Return the [X, Y] coordinate for the center point of the cell that contains the specified text.  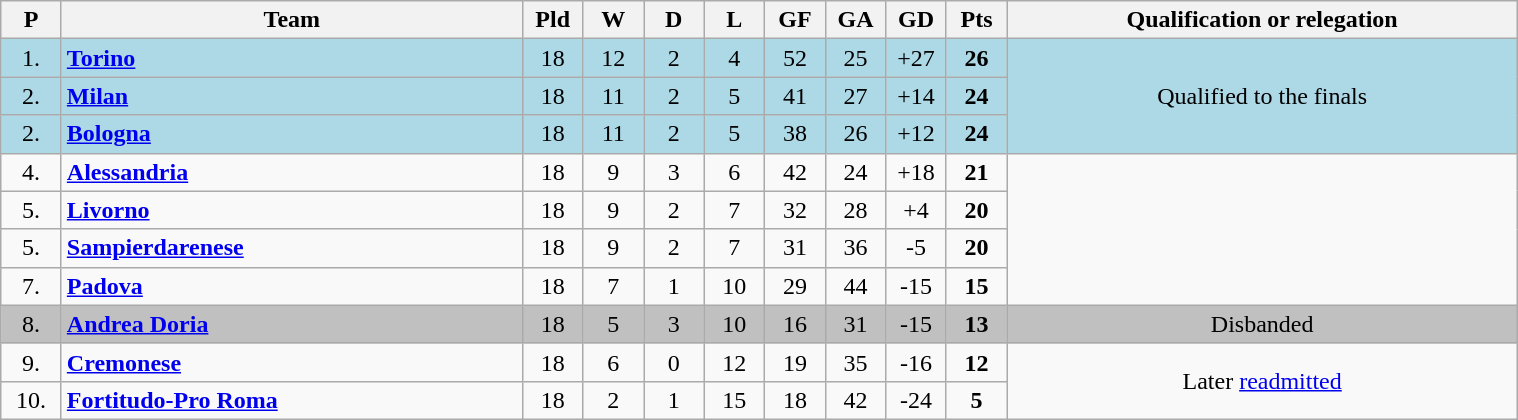
Livorno [292, 210]
21 [976, 172]
27 [856, 96]
GA [856, 20]
13 [976, 324]
+14 [916, 96]
19 [796, 362]
36 [856, 248]
Sampierdarenese [292, 248]
+12 [916, 134]
32 [796, 210]
-16 [916, 362]
Qualification or relegation [1262, 20]
Fortitudo-Pro Roma [292, 400]
16 [796, 324]
29 [796, 286]
+27 [916, 58]
-24 [916, 400]
Disbanded [1262, 324]
Bologna [292, 134]
Qualified to the finals [1262, 96]
28 [856, 210]
Alessandria [292, 172]
Pts [976, 20]
4. [32, 172]
7. [32, 286]
L [734, 20]
+4 [916, 210]
Torino [292, 58]
25 [856, 58]
Pld [552, 20]
38 [796, 134]
Padova [292, 286]
52 [796, 58]
W [614, 20]
Cremonese [292, 362]
44 [856, 286]
8. [32, 324]
D [674, 20]
35 [856, 362]
0 [674, 362]
GD [916, 20]
Andrea Doria [292, 324]
-5 [916, 248]
9. [32, 362]
Milan [292, 96]
+18 [916, 172]
P [32, 20]
GF [796, 20]
Later readmitted [1262, 381]
4 [734, 58]
41 [796, 96]
10. [32, 400]
Team [292, 20]
1. [32, 58]
